Identify which cell holds the provided text, then report its (x, y) central coordinate. 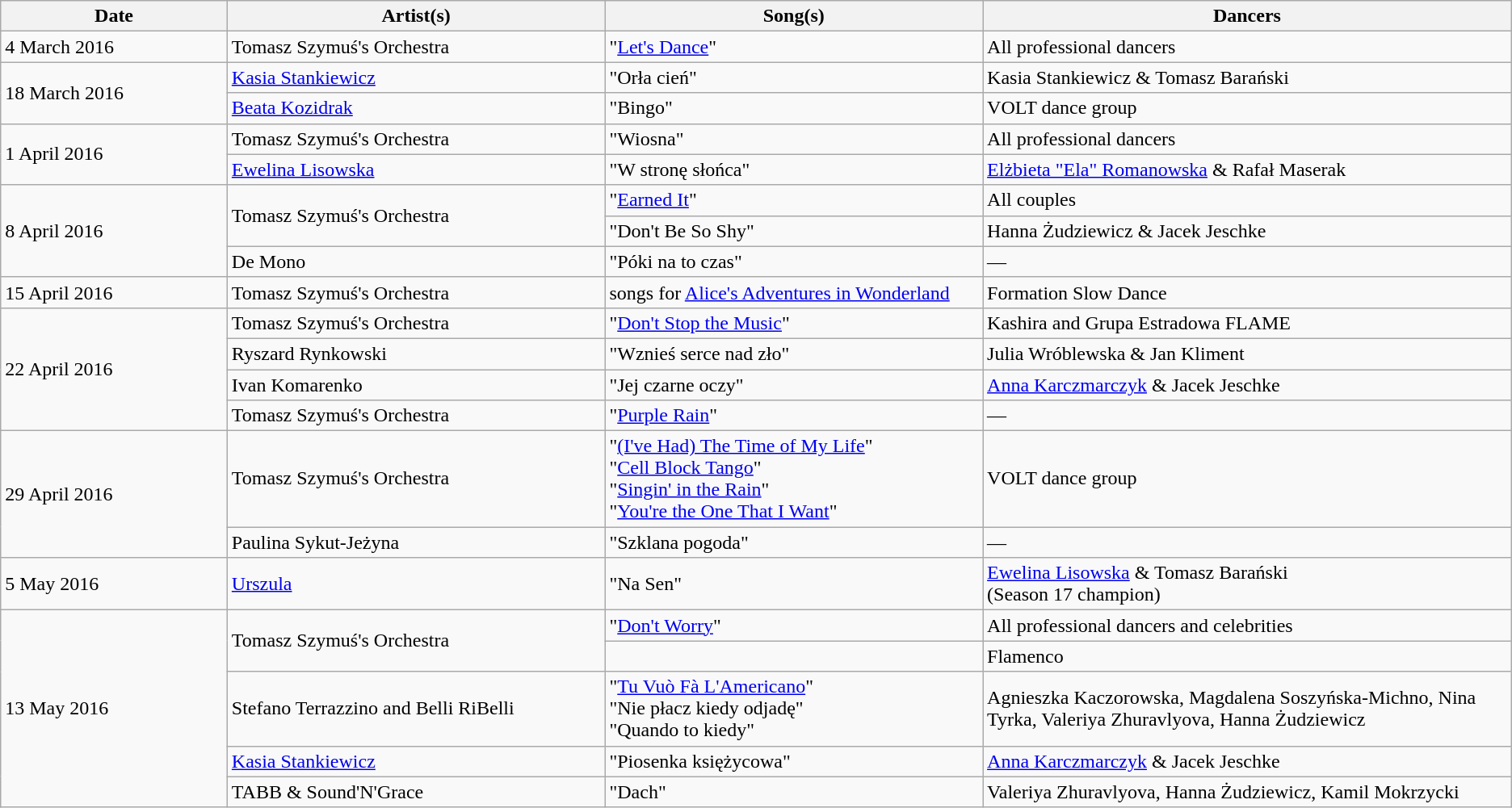
"(I've Had) The Time of My Life""Cell Block Tango""Singin' in the Rain""You're the One That I Want" (794, 479)
18 March 2016 (115, 93)
Ewelina Lisowska & Tomasz Barański(Season 17 champion) (1247, 584)
Valeriya Zhuravlyova, Hanna Żudziewicz, Kamil Mokrzycki (1247, 792)
Agnieszka Kaczorowska, Magdalena Soszyńska-Michno, Nina Tyrka, Valeriya Zhuravlyova, Hanna Żudziewicz (1247, 709)
"Szklana pogoda" (794, 542)
8 April 2016 (115, 231)
Elżbieta "Ela" Romanowska & Rafał Maserak (1247, 170)
Ivan Komarenko (416, 385)
Flamenco (1247, 656)
songs for Alice's Adventures in Wonderland (794, 292)
5 May 2016 (115, 584)
"Na Sen" (794, 584)
"Orła cień" (794, 77)
"Don't Be So Shy" (794, 231)
"Jej czarne oczy" (794, 385)
Song(s) (794, 16)
13 May 2016 (115, 709)
All professional dancers and celebrities (1247, 626)
"Póki na to czas" (794, 262)
"Let's Dance" (794, 47)
4 March 2016 (115, 47)
Urszula (416, 584)
All couples (1247, 200)
TABB & Sound'N'Grace (416, 792)
1 April 2016 (115, 154)
Stefano Terrazzino and Belli RiBelli (416, 709)
De Mono (416, 262)
Paulina Sykut-Jeżyna (416, 542)
29 April 2016 (115, 494)
Date (115, 16)
"Purple Rain" (794, 416)
"Piosenka księżycowa" (794, 761)
"Wznieś serce nad zło" (794, 354)
Formation Slow Dance (1247, 292)
Dancers (1247, 16)
Ryszard Rynkowski (416, 354)
15 April 2016 (115, 292)
Kashira and Grupa Estradowa FLAME (1247, 323)
Hanna Żudziewicz & Jacek Jeschke (1247, 231)
"Tu Vuò Fà L'Americano""Nie płacz kiedy odjadę""Quando to kiedy" (794, 709)
"Earned It" (794, 200)
"Wiosna" (794, 139)
"Dach" (794, 792)
"Don't Worry" (794, 626)
"W stronę słońca" (794, 170)
Ewelina Lisowska (416, 170)
"Bingo" (794, 108)
22 April 2016 (115, 369)
"Don't Stop the Music" (794, 323)
Artist(s) (416, 16)
Beata Kozidrak (416, 108)
Kasia Stankiewicz & Tomasz Barański (1247, 77)
Julia Wróblewska & Jan Kliment (1247, 354)
